Detect which cell encompasses the target text, then output its (x, y) center coordinate. 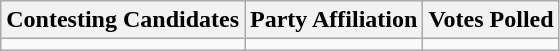
Party Affiliation (334, 20)
Votes Polled (491, 20)
Contesting Candidates (123, 20)
